Locate the cell with the specified text and output its [X, Y] center coordinate. 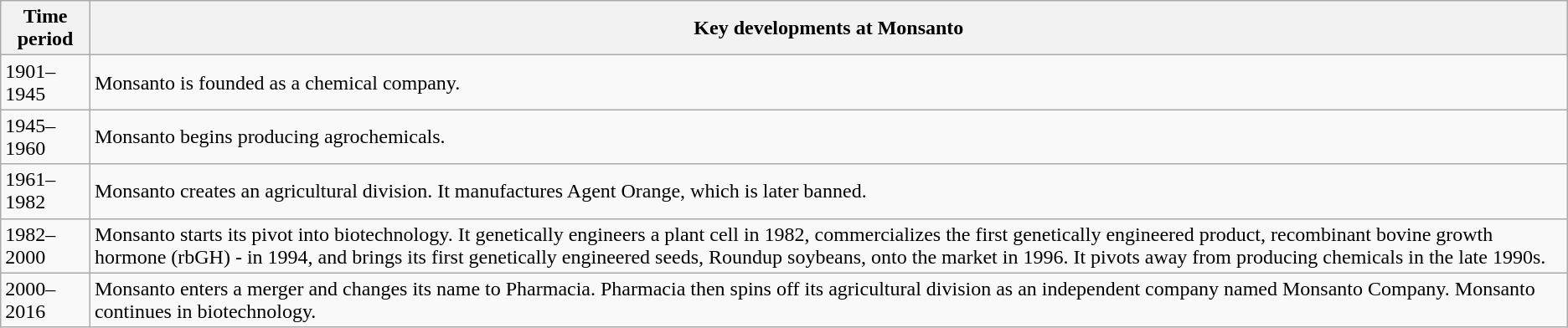
1901–1945 [45, 82]
2000–2016 [45, 300]
1945–1960 [45, 137]
Monsanto begins producing agrochemicals. [828, 137]
1961–1982 [45, 191]
1982–2000 [45, 246]
Time period [45, 28]
Monsanto is founded as a chemical company. [828, 82]
Monsanto creates an agricultural division. It manufactures Agent Orange, which is later banned. [828, 191]
Key developments at Monsanto [828, 28]
